Detect which cell encompasses the target text, then output its (x, y) center coordinate. 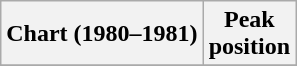
Peakposition (249, 34)
Chart (1980–1981) (102, 34)
